Detect which cell encompasses the target text, then output its [x, y] center coordinate. 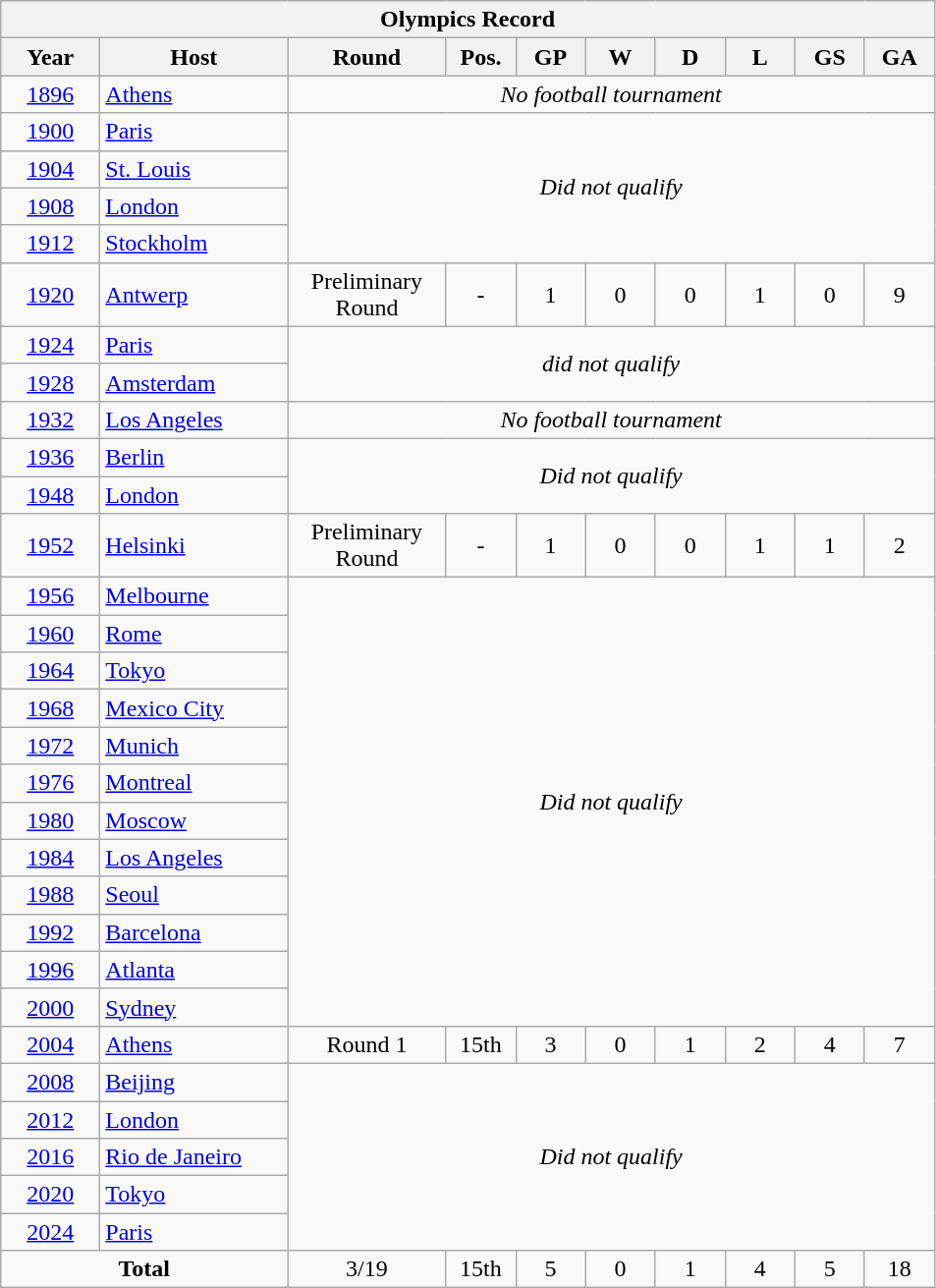
1920 [51, 295]
D [689, 57]
2016 [51, 1157]
Round [367, 57]
Pos. [481, 57]
7 [900, 1044]
1924 [51, 345]
Atlanta [194, 970]
1996 [51, 970]
1932 [51, 420]
St. Louis [194, 169]
2008 [51, 1082]
18 [900, 1269]
Moscow [194, 820]
GS [829, 57]
Melbourne [194, 596]
Helsinki [194, 546]
Antwerp [194, 295]
2020 [51, 1195]
1904 [51, 169]
1972 [51, 746]
1948 [51, 494]
L [760, 57]
1952 [51, 546]
1912 [51, 244]
2000 [51, 1007]
1960 [51, 634]
1896 [51, 94]
Mexico City [194, 708]
Year [51, 57]
2004 [51, 1044]
Rome [194, 634]
Munich [194, 746]
1968 [51, 708]
Host [194, 57]
Beijing [194, 1082]
1956 [51, 596]
Berlin [194, 457]
1980 [51, 820]
Round 1 [367, 1044]
W [621, 57]
1936 [51, 457]
1992 [51, 932]
2024 [51, 1232]
3/19 [367, 1269]
1908 [51, 206]
Barcelona [194, 932]
1900 [51, 132]
Montreal [194, 783]
GP [550, 57]
Seoul [194, 895]
Sydney [194, 1007]
Amsterdam [194, 382]
1976 [51, 783]
3 [550, 1044]
9 [900, 295]
1964 [51, 671]
Olympics Record [468, 20]
1988 [51, 895]
Total [144, 1269]
1984 [51, 858]
2012 [51, 1119]
Stockholm [194, 244]
Rio de Janeiro [194, 1157]
GA [900, 57]
did not qualify [611, 364]
1928 [51, 382]
